Provide the (x, y) coordinate of the cell's center where the given text is located.  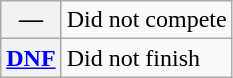
Did not compete (146, 20)
— (31, 20)
DNF (31, 58)
Did not finish (146, 58)
